Provide the [X, Y] coordinate of the cell's center where the given text is located.  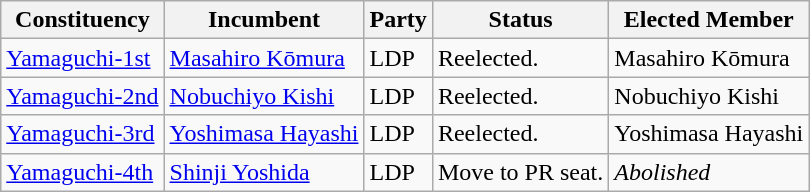
Status [520, 20]
Yamaguchi-4th [82, 172]
Yamaguchi-2nd [82, 96]
Elected Member [709, 20]
Abolished [709, 172]
Constituency [82, 20]
Incumbent [264, 20]
Yamaguchi-3rd [82, 134]
Shinji Yoshida [264, 172]
Move to PR seat. [520, 172]
Yamaguchi-1st [82, 58]
Party [398, 20]
